For the text-containing cell, return its midpoint in (x, y) coordinate format. 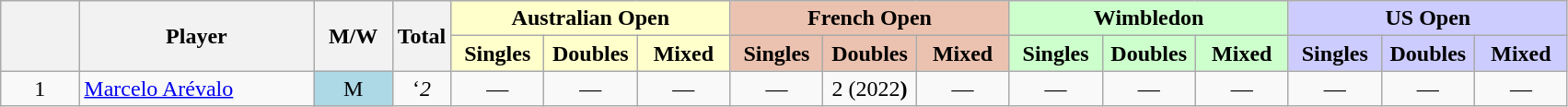
Player (197, 36)
French Open (869, 18)
1 (41, 89)
‘2 (422, 89)
Wimbledon (1149, 18)
Marcelo Arévalo (197, 89)
US Open (1427, 18)
M/W (354, 36)
2 (2022) (869, 89)
M (354, 89)
Total (422, 36)
Australian Open (591, 18)
